Pinpoint the cell where the given text exists, returning its [X, Y] midpoint coordinate. 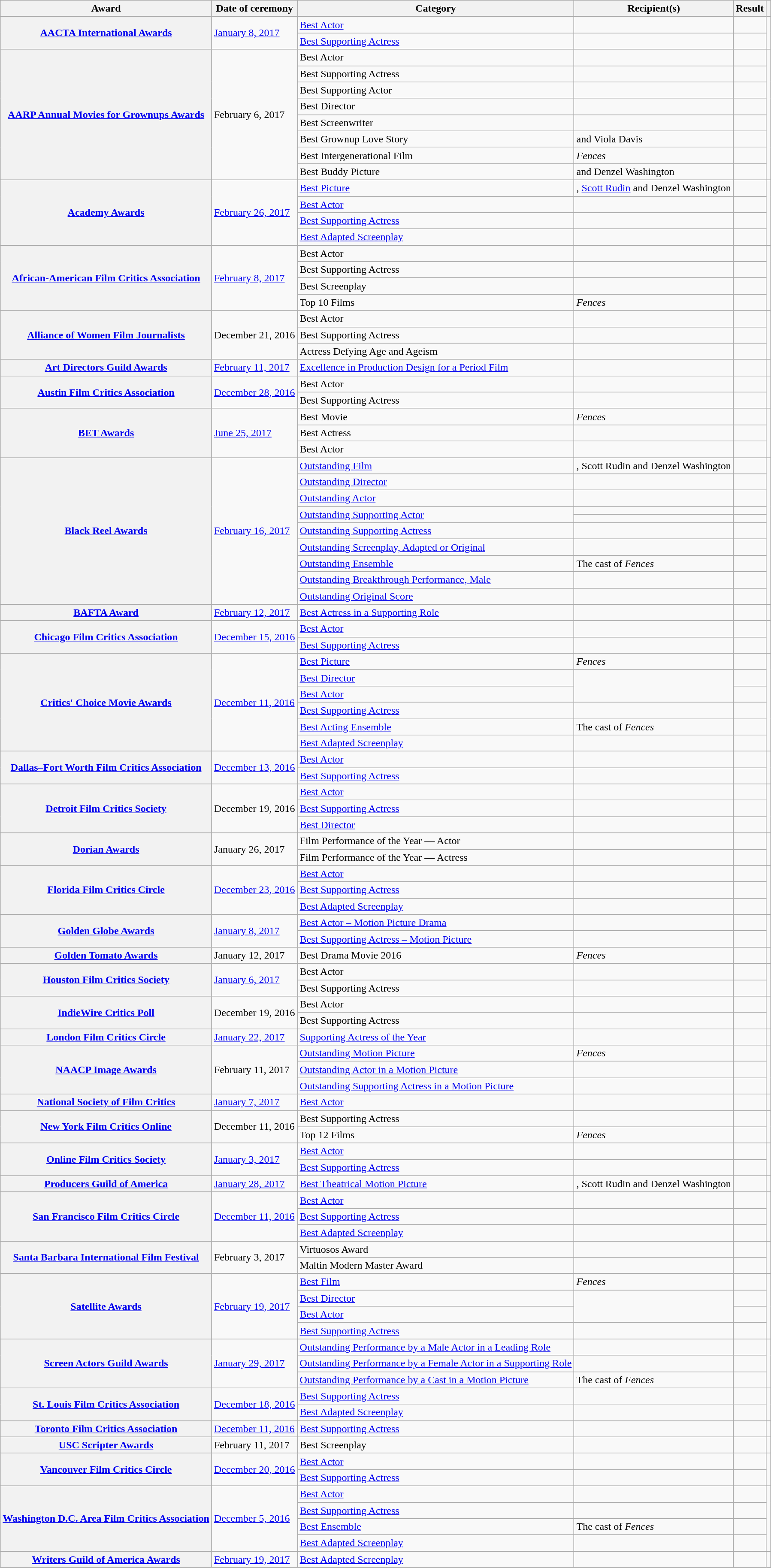
Online Film Critics Society [106, 1159]
Outstanding Actor [436, 498]
Golden Globe Awards [106, 931]
Outstanding Ensemble [436, 564]
January 29, 2017 [254, 1363]
Houston Film Critics Society [106, 980]
Best Ensemble [436, 1527]
February 26, 2017 [254, 212]
Santa Barbara International Film Festival [106, 1257]
December 21, 2016 [254, 335]
AARP Annual Movies for Grownups Awards [106, 115]
Outstanding Supporting Actress in a Motion Picture [436, 1086]
Best Intergenerational Film [436, 155]
Washington D.C. Area Film Critics Association [106, 1518]
Best Grownup Love Story [436, 139]
Outstanding Breakthrough Performance, Male [436, 580]
December 23, 2016 [254, 890]
Alliance of Women Film Journalists [106, 335]
Recipient(s) [654, 9]
Toronto Film Critics Association [106, 1429]
Best Screenwriter [436, 123]
Virtuosos Award [436, 1249]
Academy Awards [106, 212]
Golden Tomato Awards [106, 955]
New York Film Critics Online [106, 1127]
February 3, 2017 [254, 1257]
Date of ceremony [254, 9]
Outstanding Performance by a Cast in a Motion Picture [436, 1380]
Screen Actors Guild Awards [106, 1363]
Best Actor – Motion Picture Drama [436, 923]
January 3, 2017 [254, 1159]
February 6, 2017 [254, 115]
February 12, 2017 [254, 612]
Outstanding Performance by a Female Actor in a Supporting Role [436, 1363]
December 20, 2016 [254, 1469]
January 28, 2017 [254, 1184]
Florida Film Critics Circle [106, 890]
and Viola Davis [654, 139]
African-American Film Critics Association [106, 278]
IndieWire Critics Poll [106, 1013]
Art Directors Guild Awards [106, 368]
Black Reel Awards [106, 531]
Best Drama Movie 2016 [436, 955]
Satellite Awards [106, 1306]
Best Supporting Actor [436, 90]
June 25, 2017 [254, 433]
January 7, 2017 [254, 1102]
February 8, 2017 [254, 278]
Outstanding Motion Picture [436, 1053]
Best Supporting Actress – Motion Picture [436, 939]
St. Louis Film Critics Association [106, 1404]
Vancouver Film Critics Circle [106, 1469]
Film Performance of the Year — Actor [436, 841]
Outstanding Director [436, 482]
AACTA International Awards [106, 33]
January 12, 2017 [254, 955]
Best Actress in a Supporting Role [436, 612]
December 28, 2016 [254, 392]
Writers Guild of America Awards [106, 1559]
Outstanding Performance by a Male Actor in a Leading Role [436, 1347]
Excellence in Production Design for a Period Film [436, 368]
January 22, 2017 [254, 1037]
and Denzel Washington [654, 172]
Film Performance of the Year — Actress [436, 857]
Outstanding Actor in a Motion Picture [436, 1070]
Best Theatrical Motion Picture [436, 1184]
Category [436, 9]
Outstanding Screenplay, Adapted or Original [436, 547]
Outstanding Supporting Actress [436, 531]
Award [106, 9]
Top 10 Films [436, 302]
Top 12 Films [436, 1135]
Outstanding Supporting Actor [436, 515]
San Francisco Film Critics Circle [106, 1216]
Critics' Choice Movie Awards [106, 702]
NAACP Image Awards [106, 1070]
USC Scripter Awards [106, 1445]
Maltin Modern Master Award [436, 1266]
Detroit Film Critics Society [106, 808]
BAFTA Award [106, 612]
January 6, 2017 [254, 980]
December 18, 2016 [254, 1404]
February 16, 2017 [254, 531]
London Film Critics Circle [106, 1037]
Dorian Awards [106, 849]
December 15, 2016 [254, 637]
BET Awards [106, 433]
December 5, 2016 [254, 1518]
Result [750, 9]
Actress Defying Age and Ageism [436, 351]
December 13, 2016 [254, 768]
Best Actress [436, 433]
Chicago Film Critics Association [106, 637]
Outstanding Film [436, 465]
Supporting Actress of the Year [436, 1037]
National Society of Film Critics [106, 1102]
Outstanding Original Score [436, 596]
Best Film [436, 1282]
Producers Guild of America [106, 1184]
Best Buddy Picture [436, 172]
Austin Film Critics Association [106, 392]
Best Acting Ensemble [436, 727]
January 26, 2017 [254, 849]
Best Movie [436, 416]
Dallas–Fort Worth Film Critics Association [106, 768]
